Detect which cell encompasses the target text, then output its [x, y] center coordinate. 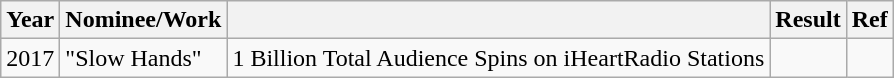
"Slow Hands" [144, 58]
Ref [870, 20]
Nominee/Work [144, 20]
Year [30, 20]
1 Billion Total Audience Spins on iHeartRadio Stations [498, 58]
2017 [30, 58]
Result [808, 20]
